Output the (X, Y) coordinate of the center of the cell containing the given text.  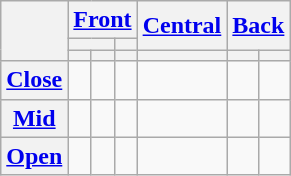
Back (258, 26)
Open (34, 156)
Mid (34, 118)
Central (182, 26)
Front (102, 20)
Close (34, 80)
